Return [X, Y] of the center of cell containing provided text 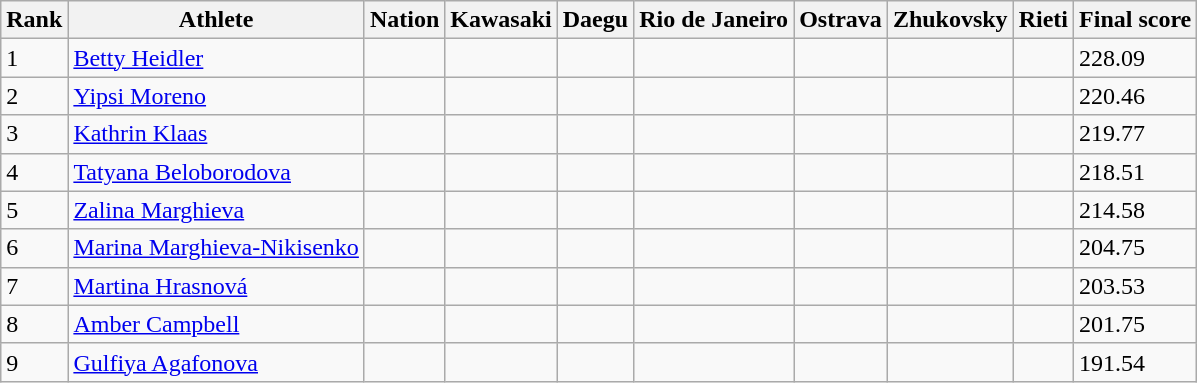
Zalina Marghieva [216, 210]
Kathrin Klaas [216, 134]
191.54 [1136, 362]
Martina Hrasnová [216, 286]
Tatyana Beloborodova [216, 172]
Ostrava [841, 20]
Rio de Janeiro [714, 20]
3 [34, 134]
Amber Campbell [216, 324]
2 [34, 96]
Final score [1136, 20]
8 [34, 324]
228.09 [1136, 58]
203.53 [1136, 286]
Athlete [216, 20]
Kawasaki [501, 20]
Daegu [595, 20]
5 [34, 210]
201.75 [1136, 324]
1 [34, 58]
Gulfiya Agafonova [216, 362]
7 [34, 286]
Rank [34, 20]
6 [34, 248]
Yipsi Moreno [216, 96]
218.51 [1136, 172]
214.58 [1136, 210]
9 [34, 362]
Marina Marghieva-Nikisenko [216, 248]
220.46 [1136, 96]
Nation [404, 20]
Betty Heidler [216, 58]
219.77 [1136, 134]
Zhukovsky [950, 20]
204.75 [1136, 248]
4 [34, 172]
Rieti [1043, 20]
